Pinpoint the cell where the given text exists, returning its (x, y) midpoint coordinate. 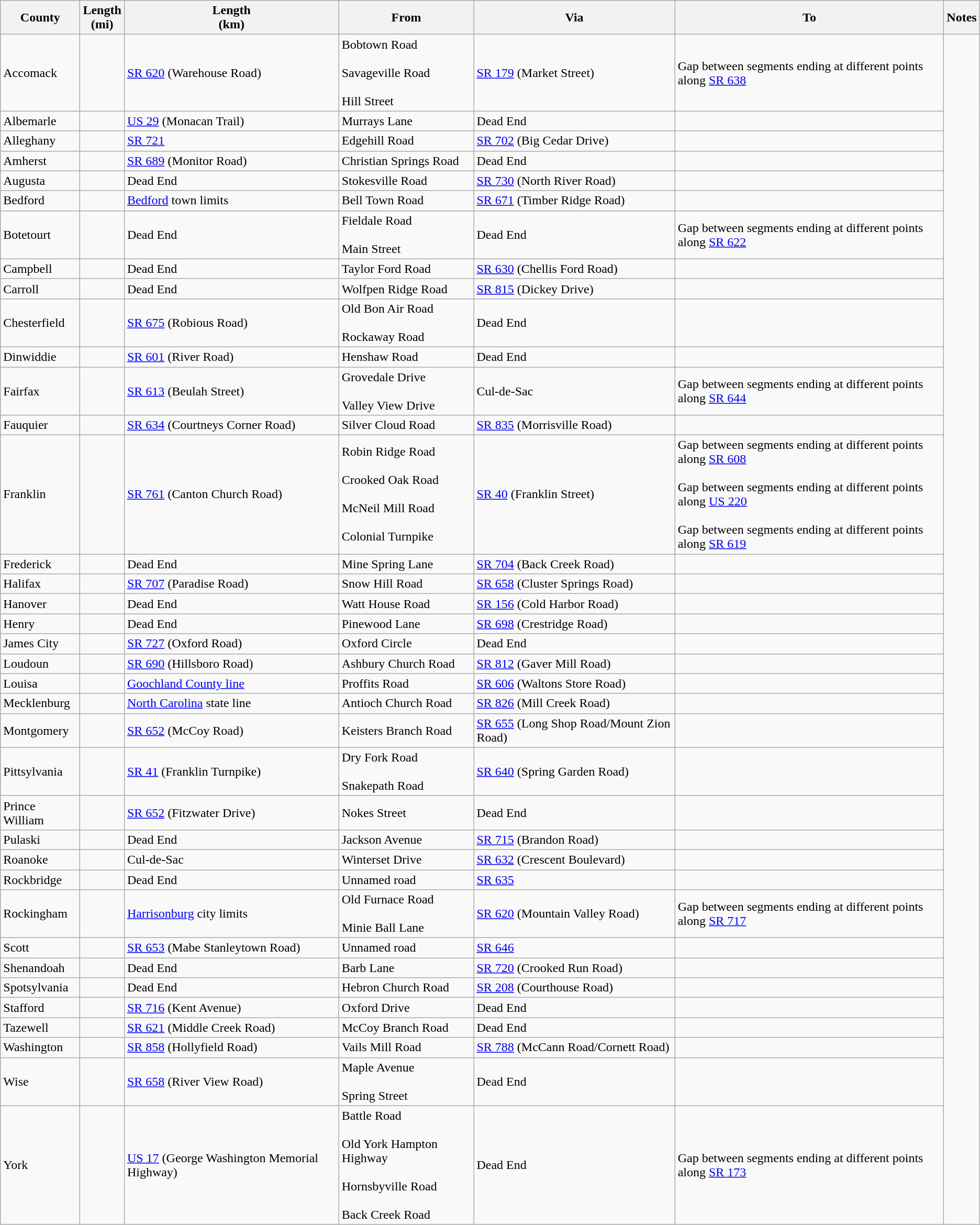
Proffits Road (406, 683)
SR 689 (Monitor Road) (231, 161)
SR 632 (Crescent Boulevard) (574, 859)
Bell Town Road (406, 201)
SR 702 (Big Cedar Drive) (574, 141)
Albemarle (40, 121)
Antioch Church Road (406, 703)
SR 655 (Long Shop Road/Mount Zion Road) (574, 730)
Chesterfield (40, 323)
Henry (40, 624)
Stokesville Road (406, 181)
Fauquier (40, 425)
SR 715 (Brandon Road) (574, 840)
Frederick (40, 564)
Bedford town limits (231, 201)
Halifax (40, 584)
SR 826 (Mill Creek Road) (574, 703)
SR 675 (Robious Road) (231, 323)
SR 720 (Crooked Run Road) (574, 968)
Battle RoadOld York Hampton HighwayHornsbyville RoadBack Creek Road (406, 1165)
SR 652 (McCoy Road) (231, 730)
Length(km) (231, 18)
Scott (40, 948)
Edgehill Road (406, 141)
SR 812 (Gaver Mill Road) (574, 664)
Via (574, 18)
Tazewell (40, 1028)
US 17 (George Washington Memorial Highway) (231, 1165)
SR 41 (Franklin Turnpike) (231, 771)
Stafford (40, 1008)
Oxford Circle (406, 644)
Gap between segments ending at different points along SR 717 (809, 914)
Fairfax (40, 391)
SR 620 (Mountain Valley Road) (574, 914)
Pittsylvania (40, 771)
Harrisonburg city limits (231, 914)
Taylor Ford Road (406, 269)
SR 40 (Franklin Street) (574, 494)
Christian Springs Road (406, 161)
Fieldale RoadMain Street (406, 235)
Length(mi) (102, 18)
Pulaski (40, 840)
SR 208 (Courthouse Road) (574, 988)
Grovedale DriveValley View Drive (406, 391)
North Carolina state line (231, 703)
Augusta (40, 181)
To (809, 18)
Louisa (40, 683)
Nokes Street (406, 813)
SR 858 (Hollyfield Road) (231, 1047)
SR 815 (Dickey Drive) (574, 289)
Spotsylvania (40, 988)
Gap between segments ending at different points along SR 173 (809, 1165)
SR 653 (Mabe Stanleytown Road) (231, 948)
SR 601 (River Road) (231, 357)
Maple AvenueSpring Street (406, 1081)
SR 727 (Oxford Road) (231, 644)
SR 716 (Kent Avenue) (231, 1008)
SR 658 (Cluster Springs Road) (574, 584)
Pinewood Lane (406, 624)
Vails Mill Road (406, 1047)
Campbell (40, 269)
SR 620 (Warehouse Road) (231, 73)
Henshaw Road (406, 357)
Franklin (40, 494)
Jackson Avenue (406, 840)
Alleghany (40, 141)
Montgomery (40, 730)
Watt House Road (406, 604)
SR 698 (Crestridge Road) (574, 624)
Notes (962, 18)
Dinwiddie (40, 357)
Dry Fork RoadSnakepath Road (406, 771)
Silver Cloud Road (406, 425)
US 29 (Monacan Trail) (231, 121)
SR 704 (Back Creek Road) (574, 564)
Keisters Branch Road (406, 730)
SR 634 (Courtneys Corner Road) (231, 425)
Wolfpen Ridge Road (406, 289)
Shenandoah (40, 968)
Old Bon Air RoadRockaway Road (406, 323)
Amherst (40, 161)
Bobtown RoadSavageville RoadHill Street (406, 73)
Accomack (40, 73)
SR 606 (Waltons Store Road) (574, 683)
County (40, 18)
Gap between segments ending at different points along SR 638 (809, 73)
Hanover (40, 604)
Old Furnace RoadMinie Ball Lane (406, 914)
Wise (40, 1081)
McCoy Branch Road (406, 1028)
Hebron Church Road (406, 988)
From (406, 18)
Snow Hill Road (406, 584)
SR 179 (Market Street) (574, 73)
SR 646 (574, 948)
James City (40, 644)
Gap between segments ending at different points along SR 622 (809, 235)
Bedford (40, 201)
Murrays Lane (406, 121)
SR 671 (Timber Ridge Road) (574, 201)
Prince William (40, 813)
Washington (40, 1047)
York (40, 1165)
Mecklenburg (40, 703)
Carroll (40, 289)
SR 640 (Spring Garden Road) (574, 771)
SR 730 (North River Road) (574, 181)
SR 788 (McCann Road/Cornett Road) (574, 1047)
Rockbridge (40, 879)
Ashbury Church Road (406, 664)
SR 761 (Canton Church Road) (231, 494)
Robin Ridge RoadCrooked Oak RoadMcNeil Mill RoadColonial Turnpike (406, 494)
Oxford Drive (406, 1008)
Goochland County line (231, 683)
SR 721 (231, 141)
Barb Lane (406, 968)
Loudoun (40, 664)
SR 621 (Middle Creek Road) (231, 1028)
Mine Spring Lane (406, 564)
SR 690 (Hillsboro Road) (231, 664)
SR 156 (Cold Harbor Road) (574, 604)
SR 658 (River View Road) (231, 1081)
SR 652 (Fitzwater Drive) (231, 813)
SR 635 (574, 879)
SR 630 (Chellis Ford Road) (574, 269)
Gap between segments ending at different points along SR 644 (809, 391)
Winterset Drive (406, 859)
SR 835 (Morrisville Road) (574, 425)
Rockingham (40, 914)
Botetourt (40, 235)
Roanoke (40, 859)
SR 613 (Beulah Street) (231, 391)
SR 707 (Paradise Road) (231, 584)
